Scan for the cell matching the given text and deliver its [x, y] coordinate at center. 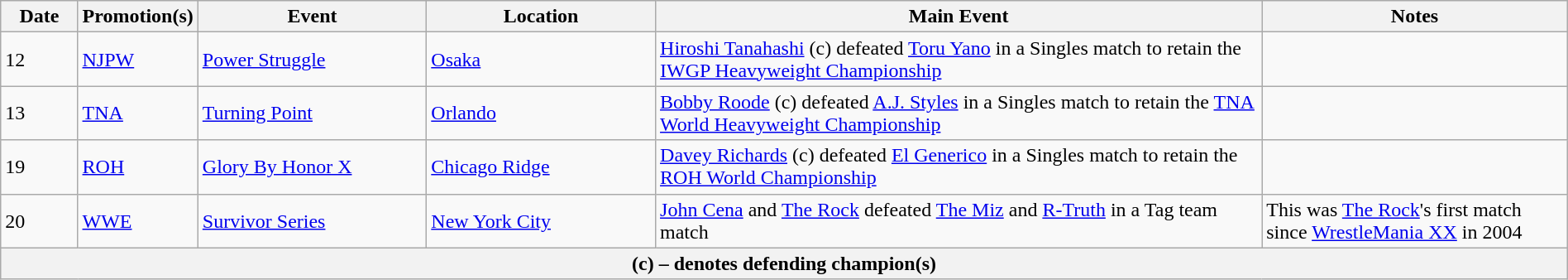
Turning Point [312, 113]
(c) – denotes defending champion(s) [784, 263]
Location [541, 17]
20 [40, 220]
Bobby Roode (c) defeated A.J. Styles in a Singles match to retain the TNA World Heavyweight Championship [959, 113]
Notes [1415, 17]
Promotion(s) [137, 17]
ROH [137, 167]
Event [312, 17]
Survivor Series [312, 220]
Glory By Honor X [312, 167]
Davey Richards (c) defeated El Generico in a Singles match to retain the ROH World Championship [959, 167]
WWE [137, 220]
New York City [541, 220]
Osaka [541, 60]
This was The Rock's first match since WrestleMania XX in 2004 [1415, 220]
19 [40, 167]
Hiroshi Tanahashi (c) defeated Toru Yano in a Singles match to retain the IWGP Heavyweight Championship [959, 60]
12 [40, 60]
NJPW [137, 60]
Chicago Ridge [541, 167]
TNA [137, 113]
13 [40, 113]
Power Struggle [312, 60]
Main Event [959, 17]
John Cena and The Rock defeated The Miz and R-Truth in a Tag team match [959, 220]
Date [40, 17]
Orlando [541, 113]
